Detect which cell encompasses the target text, then output its (x, y) center coordinate. 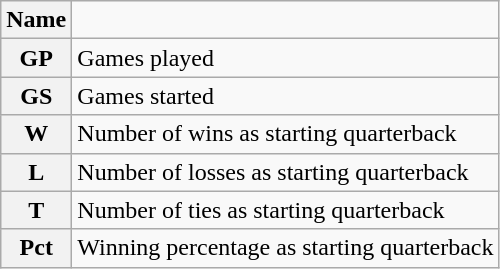
Winning percentage as starting quarterback (286, 248)
Name (36, 20)
Games started (286, 96)
GS (36, 96)
Number of wins as starting quarterback (286, 134)
T (36, 210)
GP (36, 58)
Games played (286, 58)
W (36, 134)
Number of losses as starting quarterback (286, 172)
Pct (36, 248)
Number of ties as starting quarterback (286, 210)
L (36, 172)
